Pinpoint the cell where the given text exists, returning its [x, y] midpoint coordinate. 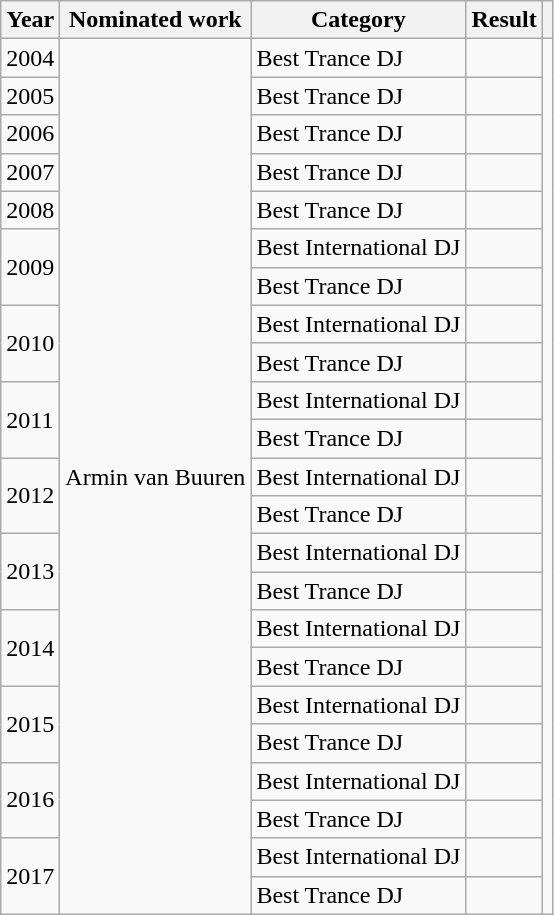
Result [504, 20]
2004 [30, 58]
2012 [30, 496]
2010 [30, 343]
2009 [30, 267]
Armin van Buuren [156, 476]
Category [358, 20]
Year [30, 20]
2011 [30, 419]
2013 [30, 572]
2007 [30, 172]
2015 [30, 724]
2016 [30, 800]
2005 [30, 96]
2014 [30, 648]
2008 [30, 210]
2006 [30, 134]
Nominated work [156, 20]
2017 [30, 876]
